Return the [x, y] coordinate for the center point of the cell that contains the specified text.  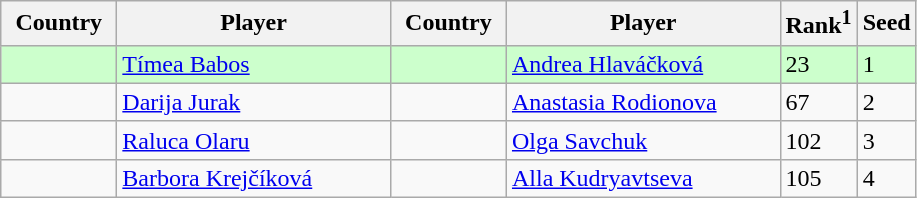
Barbora Krejčíková [254, 178]
1 [886, 64]
102 [818, 140]
Anastasia Rodionova [643, 102]
Alla Kudryavtseva [643, 178]
Seed [886, 24]
2 [886, 102]
Darija Jurak [254, 102]
Raluca Olaru [254, 140]
Olga Savchuk [643, 140]
3 [886, 140]
Tímea Babos [254, 64]
4 [886, 178]
23 [818, 64]
105 [818, 178]
Andrea Hlaváčková [643, 64]
Rank1 [818, 24]
67 [818, 102]
